Return the (X, Y) coordinate for the center point of the cell that contains the specified text.  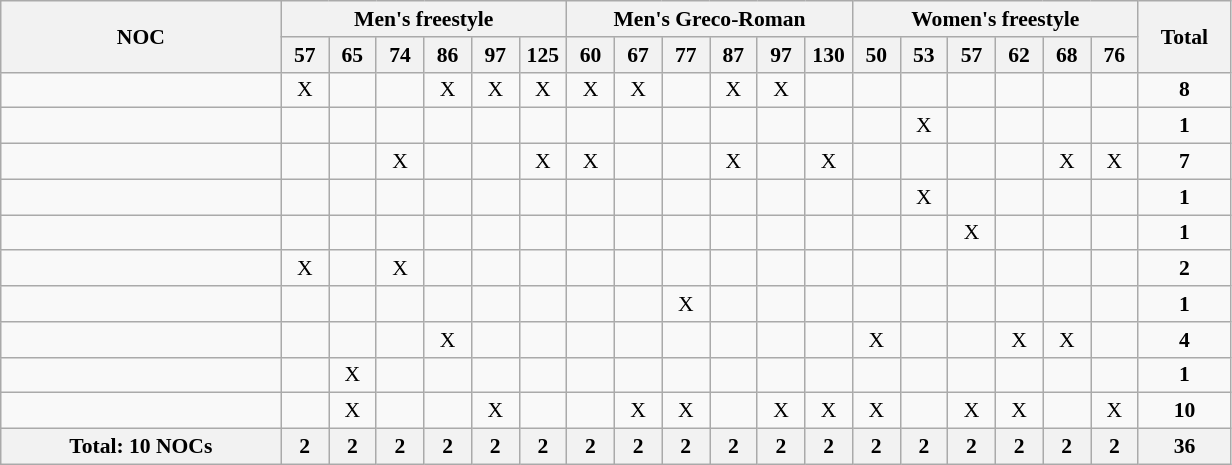
87 (734, 55)
4 (1184, 340)
Men's freestyle (424, 19)
36 (1184, 447)
8 (1184, 90)
Total (1184, 36)
65 (352, 55)
67 (638, 55)
76 (1114, 55)
62 (1019, 55)
Men's Greco-Roman (710, 19)
Total: 10 NOCs (141, 447)
125 (543, 55)
60 (591, 55)
Women's freestyle (995, 19)
7 (1184, 162)
86 (448, 55)
NOC (141, 36)
68 (1067, 55)
74 (400, 55)
10 (1184, 411)
53 (924, 55)
130 (829, 55)
50 (876, 55)
77 (686, 55)
